Capture the cell that displays the provided text and extract its [X, Y] central coordinate. 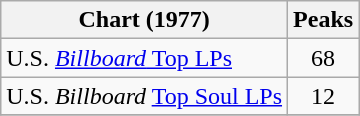
U.S. Billboard Top LPs [144, 58]
U.S. Billboard Top Soul LPs [144, 96]
Peaks [324, 20]
Chart (1977) [144, 20]
12 [324, 96]
68 [324, 58]
